For the text-containing cell, return its midpoint in (x, y) coordinate format. 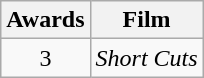
Awards (46, 20)
Film (146, 20)
3 (46, 58)
Short Cuts (146, 58)
